Determine the (X, Y) coordinate at the center of the cell enclosing the given text.  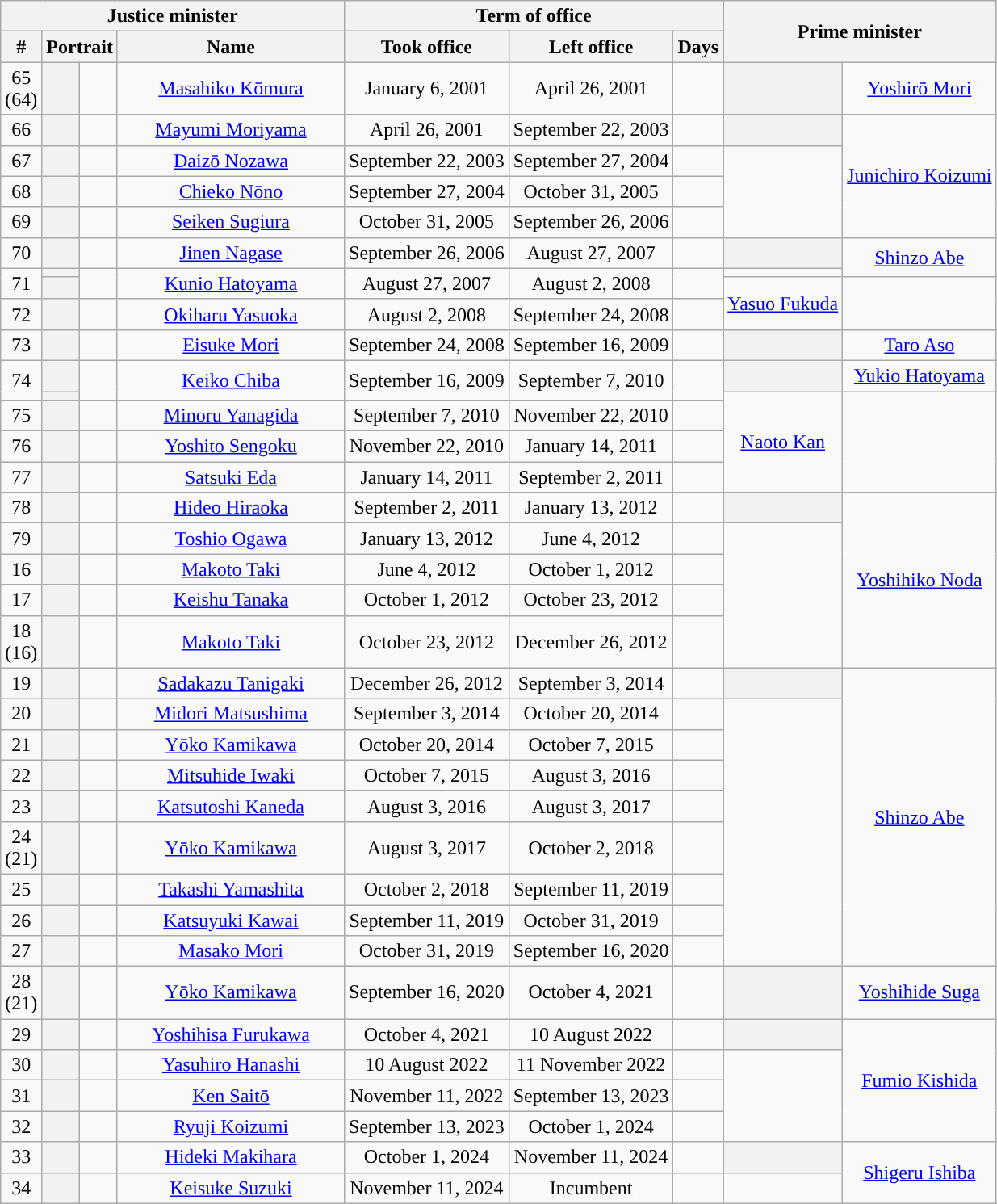
January 6, 2001 (427, 89)
Okiharu Yasuoka (231, 314)
76 (21, 447)
Mayumi Moriyama (231, 130)
21 (21, 745)
27 (21, 951)
Minoru Yanagida (231, 416)
Katsuyuki Kawai (231, 920)
Satsuki Eda (231, 477)
29 (21, 1034)
25 (21, 889)
17 (21, 600)
66 (21, 130)
Fumio Kishida (920, 1080)
Hideki Makihara (231, 1157)
Keiko Chiba (231, 380)
Yoshihiko Noda (920, 580)
31 (21, 1096)
68 (21, 191)
Shigeru Ishiba (920, 1173)
Toshio Ogawa (231, 539)
Masako Mori (231, 951)
Ken Saitō (231, 1096)
77 (21, 477)
Taro Aso (920, 345)
Left office (591, 47)
72 (21, 314)
67 (21, 161)
32 (21, 1126)
Keishu Tanaka (231, 600)
19 (21, 683)
Chieko Nōno (231, 191)
78 (21, 508)
Term of office (534, 16)
30 (21, 1065)
Jinen Nagase (231, 253)
69 (21, 222)
79 (21, 539)
Yoshihisa Furukawa (231, 1034)
Masahiko Kōmura (231, 89)
Mitsuhide Iwaki (231, 775)
Keisuke Suzuki (231, 1188)
Junichiro Koizumi (920, 176)
Yasuhiro Hanashi (231, 1065)
24(21) (21, 848)
Incumbent (591, 1188)
20 (21, 714)
Daizō Nozawa (231, 161)
Yasuo Fukuda (783, 304)
Took office (427, 47)
Portrait (80, 47)
Prime minister (860, 31)
26 (21, 920)
Justice minister (173, 16)
33 (21, 1157)
Yoshirō Mori (920, 89)
16 (21, 569)
Midori Matsushima (231, 714)
22 (21, 775)
Sadakazu Tanigaki (231, 683)
Naoto Kan (783, 441)
Ryuji Koizumi (231, 1126)
Eisuke Mori (231, 345)
Yoshihide Suga (920, 993)
Kunio Hatoyama (231, 283)
71 (21, 283)
73 (21, 345)
Yukio Hatoyama (920, 375)
Seiken Sugiura (231, 222)
11 November 2022 (591, 1065)
23 (21, 806)
November 11, 2022 (427, 1096)
Hideo Hiraoka (231, 508)
28(21) (21, 993)
# (21, 47)
Yoshito Sengoku (231, 447)
Days (698, 47)
75 (21, 416)
34 (21, 1188)
Takashi Yamashita (231, 889)
Katsutoshi Kaneda (231, 806)
70 (21, 253)
18(16) (21, 641)
65(64) (21, 89)
Name (231, 47)
74 (21, 380)
